Identify which cell holds the provided text, then report its (x, y) central coordinate. 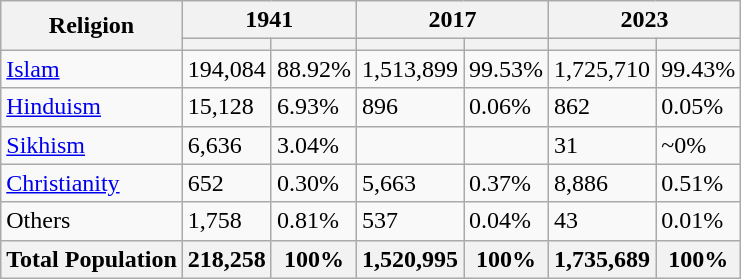
3.04% (314, 145)
Christianity (92, 183)
Hinduism (92, 107)
1,735,689 (602, 259)
652 (226, 183)
218,258 (226, 259)
1,513,899 (410, 69)
Religion (92, 26)
43 (602, 221)
0.30% (314, 183)
0.05% (698, 107)
0.37% (506, 183)
1941 (269, 20)
2017 (452, 20)
15,128 (226, 107)
1,520,995 (410, 259)
Others (92, 221)
0.01% (698, 221)
0.06% (506, 107)
Total Population (92, 259)
31 (602, 145)
6.93% (314, 107)
88.92% (314, 69)
0.51% (698, 183)
862 (602, 107)
0.04% (506, 221)
0.81% (314, 221)
537 (410, 221)
896 (410, 107)
6,636 (226, 145)
1,725,710 (602, 69)
5,663 (410, 183)
Sikhism (92, 145)
99.53% (506, 69)
99.43% (698, 69)
Islam (92, 69)
~0% (698, 145)
1,758 (226, 221)
2023 (645, 20)
8,886 (602, 183)
194,084 (226, 69)
